Detect which cell encompasses the target text, then output its (X, Y) center coordinate. 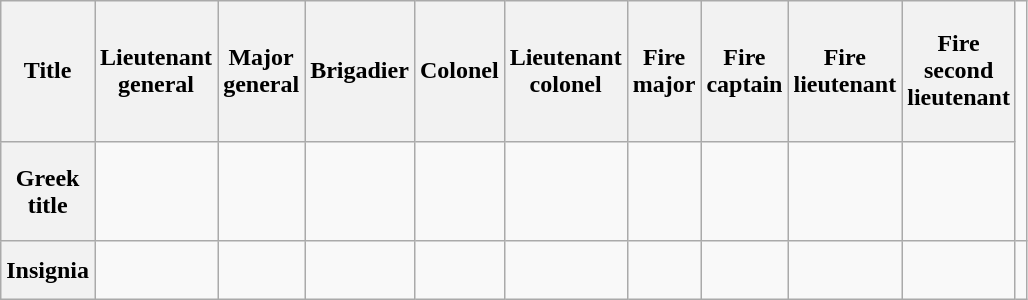
Colonel (459, 72)
Fire lieutenant (845, 72)
Title (48, 72)
Greek title (48, 192)
Fire major (664, 72)
Lieutenant general (156, 72)
Lieutenant colonel (566, 72)
Brigadier (360, 72)
Fire second lieutenant (959, 72)
Fire captain (744, 72)
Insignia (48, 270)
Major general (262, 72)
